Output the [x, y] coordinate of the center of the cell containing the given text.  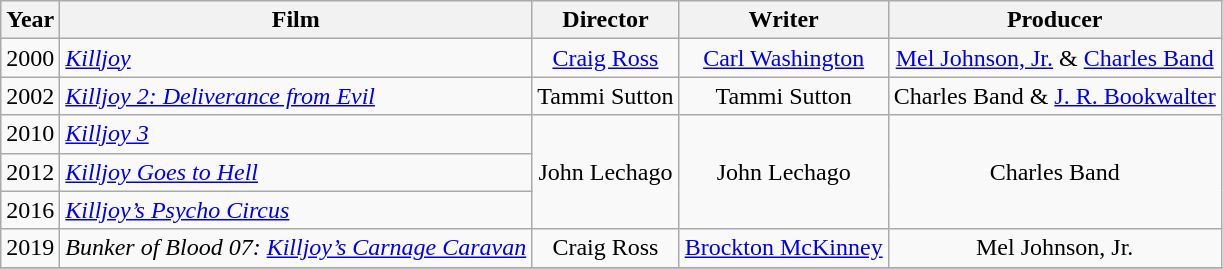
2010 [30, 134]
Carl Washington [784, 58]
Brockton McKinney [784, 248]
Mel Johnson, Jr. [1054, 248]
Mel Johnson, Jr. & Charles Band [1054, 58]
Killjoy 3 [296, 134]
Charles Band [1054, 172]
2019 [30, 248]
Writer [784, 20]
Killjoy Goes to Hell [296, 172]
Charles Band & J. R. Bookwalter [1054, 96]
Year [30, 20]
Bunker of Blood 07: Killjoy’s Carnage Caravan [296, 248]
Killjoy’s Psycho Circus [296, 210]
Director [606, 20]
Producer [1054, 20]
2012 [30, 172]
Killjoy [296, 58]
2002 [30, 96]
2016 [30, 210]
Killjoy 2: Deliverance from Evil [296, 96]
Film [296, 20]
2000 [30, 58]
